Provide the (X, Y) coordinate of the cell's center where the given text is located.  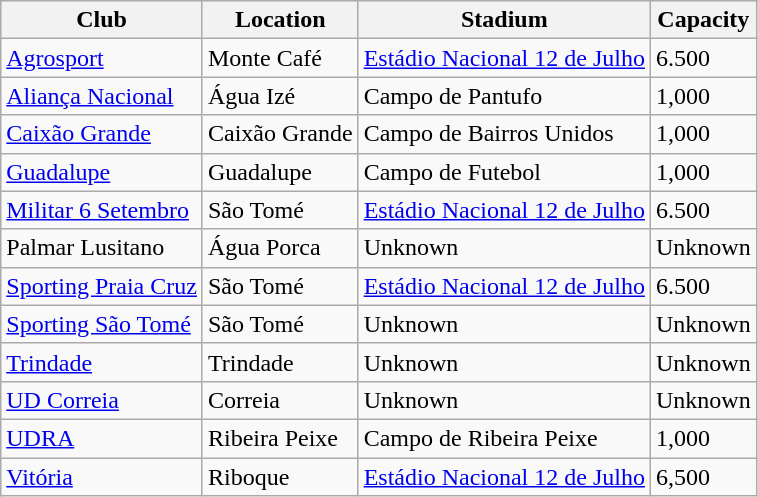
Campo de Bairros Unidos (504, 134)
Aliança Nacional (102, 96)
Sporting São Tomé (102, 324)
Vitória (102, 477)
Sporting Praia Cruz (102, 286)
Água Izé (280, 96)
Stadium (504, 20)
Monte Café (280, 58)
Club (102, 20)
Campo de Pantufo (504, 96)
Palmar Lusitano (102, 248)
Capacity (703, 20)
Militar 6 Setembro (102, 210)
Agrosport (102, 58)
6,500 (703, 477)
Ribeira Peixe (280, 438)
Campo de Futebol (504, 172)
Location (280, 20)
Água Porca (280, 248)
Correia (280, 400)
Campo de Ribeira Peixe (504, 438)
UD Correia (102, 400)
UDRA (102, 438)
Riboque (280, 477)
